Return the [x, y] coordinate for the center point of the cell that contains the specified text.  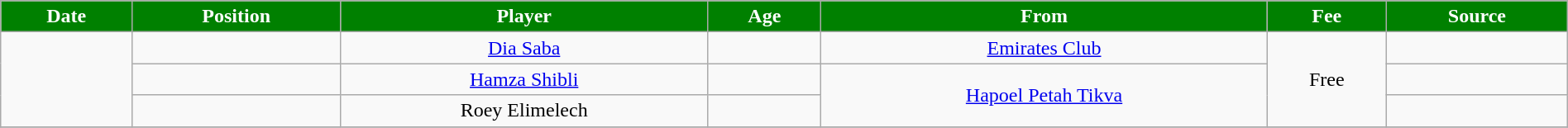
Roey Elimelech [524, 111]
Source [1477, 17]
Dia Saba [524, 48]
From [1044, 17]
Fee [1327, 17]
Player [524, 17]
Hapoel Petah Tikva [1044, 95]
Hamza Shibli [524, 79]
Date [66, 17]
Age [764, 17]
Emirates Club [1044, 48]
Free [1327, 79]
Position [237, 17]
